Locate the cell with the specified text and output its [X, Y] center coordinate. 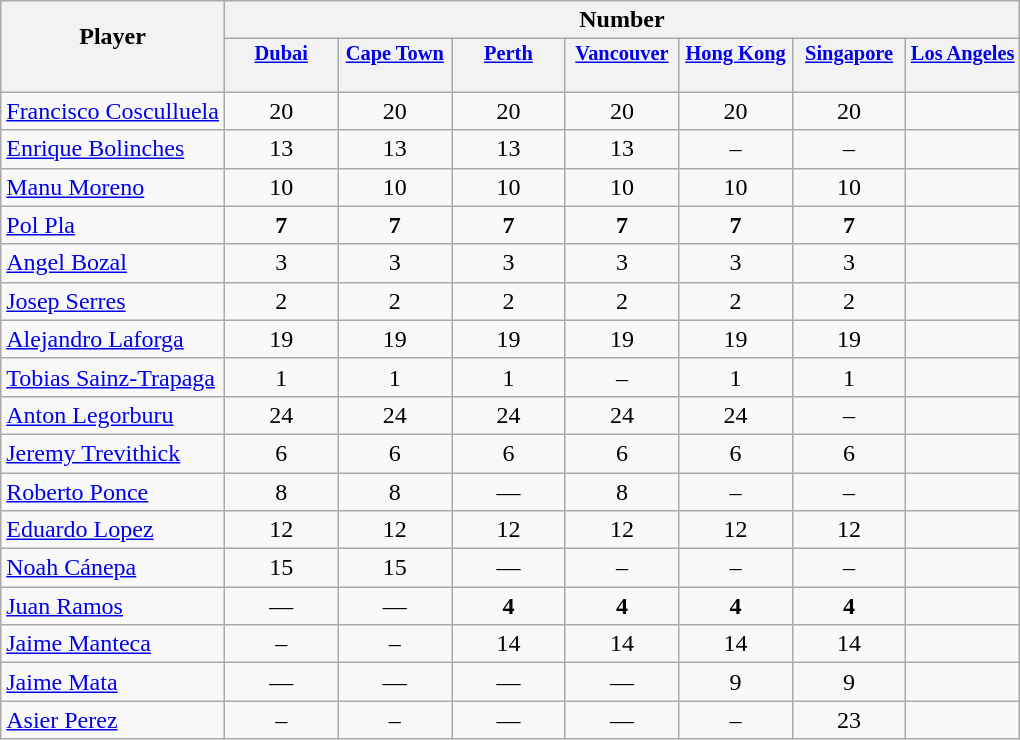
Tobias Sainz-Trapaga [113, 377]
Player [113, 36]
23 [849, 720]
Perth [509, 54]
Pol Pla [113, 225]
Juan Ramos [113, 606]
Asier Perez [113, 720]
Noah Cánepa [113, 568]
Josep Serres [113, 301]
Eduardo Lopez [113, 530]
Jaime Mata [113, 682]
Anton Legorburu [113, 415]
Dubai [281, 54]
Francisco Cosculluela [113, 111]
Singapore [849, 54]
Hong Kong [736, 54]
Manu Moreno [113, 187]
Jeremy Trevithick [113, 453]
Alejandro Laforga [113, 339]
Roberto Ponce [113, 491]
Angel Bozal [113, 263]
Vancouver [622, 54]
Cape Town [395, 54]
Jaime Manteca [113, 644]
Los Angeles [963, 54]
Number [622, 20]
Enrique Bolinches [113, 149]
